Provide the (x, y) coordinate of the cell's center where the given text is located.  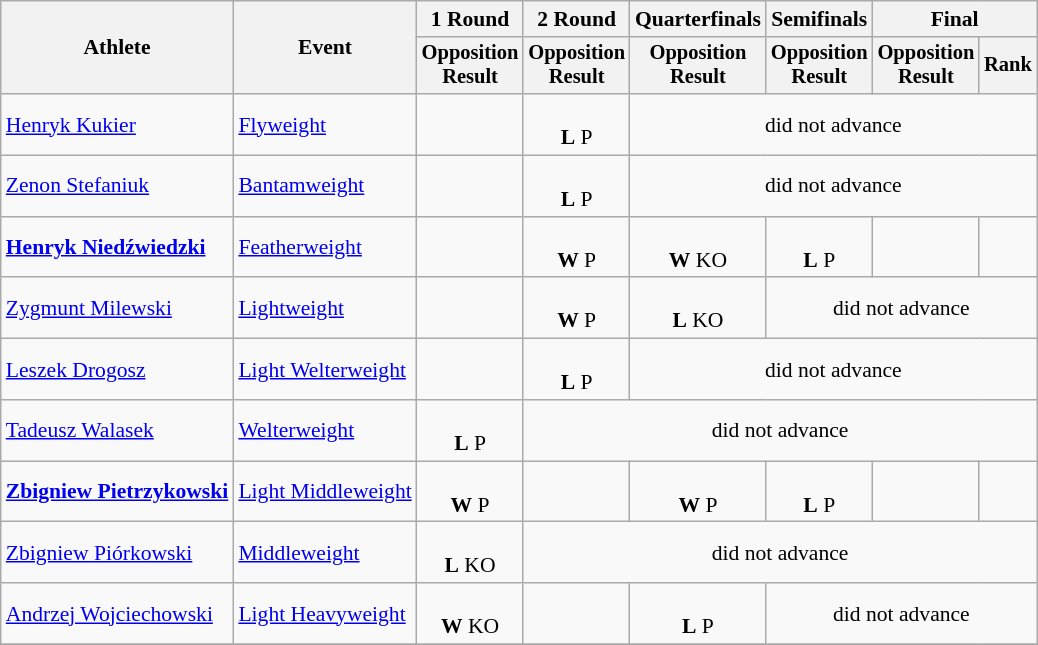
1 Round (470, 19)
Zygmunt Milewski (118, 308)
Zenon Stefaniuk (118, 186)
Lightweight (324, 308)
Bantamweight (324, 186)
Light Heavyweight (324, 614)
Zbigniew Piórkowski (118, 552)
Final (955, 19)
Semifinals (820, 19)
Light Welterweight (324, 370)
Leszek Drogosz (118, 370)
Andrzej Wojciechowski (118, 614)
Quarterfinals (698, 19)
Rank (1008, 66)
Welterweight (324, 430)
Event (324, 48)
Tadeusz Walasek (118, 430)
Light Middleweight (324, 492)
Henryk Kukier (118, 124)
Middleweight (324, 552)
Athlete (118, 48)
Zbigniew Pietrzykowski (118, 492)
Henryk Niedźwiedzki (118, 248)
Flyweight (324, 124)
Featherweight (324, 248)
2 Round (576, 19)
